Extract the (x, y) coordinate from the center of the cell holding the provided text.  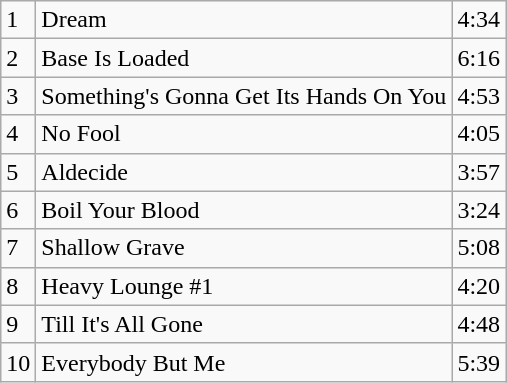
Heavy Lounge #1 (244, 286)
6:16 (479, 58)
4:20 (479, 286)
Shallow Grave (244, 248)
10 (18, 362)
Boil Your Blood (244, 210)
Everybody But Me (244, 362)
4:34 (479, 20)
No Fool (244, 134)
5:39 (479, 362)
4:05 (479, 134)
6 (18, 210)
4:48 (479, 324)
7 (18, 248)
3:57 (479, 172)
2 (18, 58)
3:24 (479, 210)
1 (18, 20)
8 (18, 286)
4 (18, 134)
5 (18, 172)
4:53 (479, 96)
Till It's All Gone (244, 324)
Aldecide (244, 172)
Dream (244, 20)
5:08 (479, 248)
3 (18, 96)
9 (18, 324)
Base Is Loaded (244, 58)
Something's Gonna Get Its Hands On You (244, 96)
